Search for the cell housing the specified text and yield its (X, Y) center coordinate. 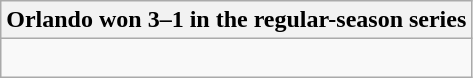
Orlando won 3–1 in the regular-season series (236, 20)
